For the text-containing cell, return its midpoint in [x, y] coordinate format. 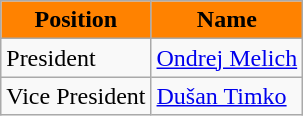
Ondrej Melich [227, 58]
Dušan Timko [227, 96]
Name [227, 20]
President [76, 58]
Position [76, 20]
Vice President [76, 96]
